Determine the [X, Y] coordinate at the center of the cell enclosing the given text.  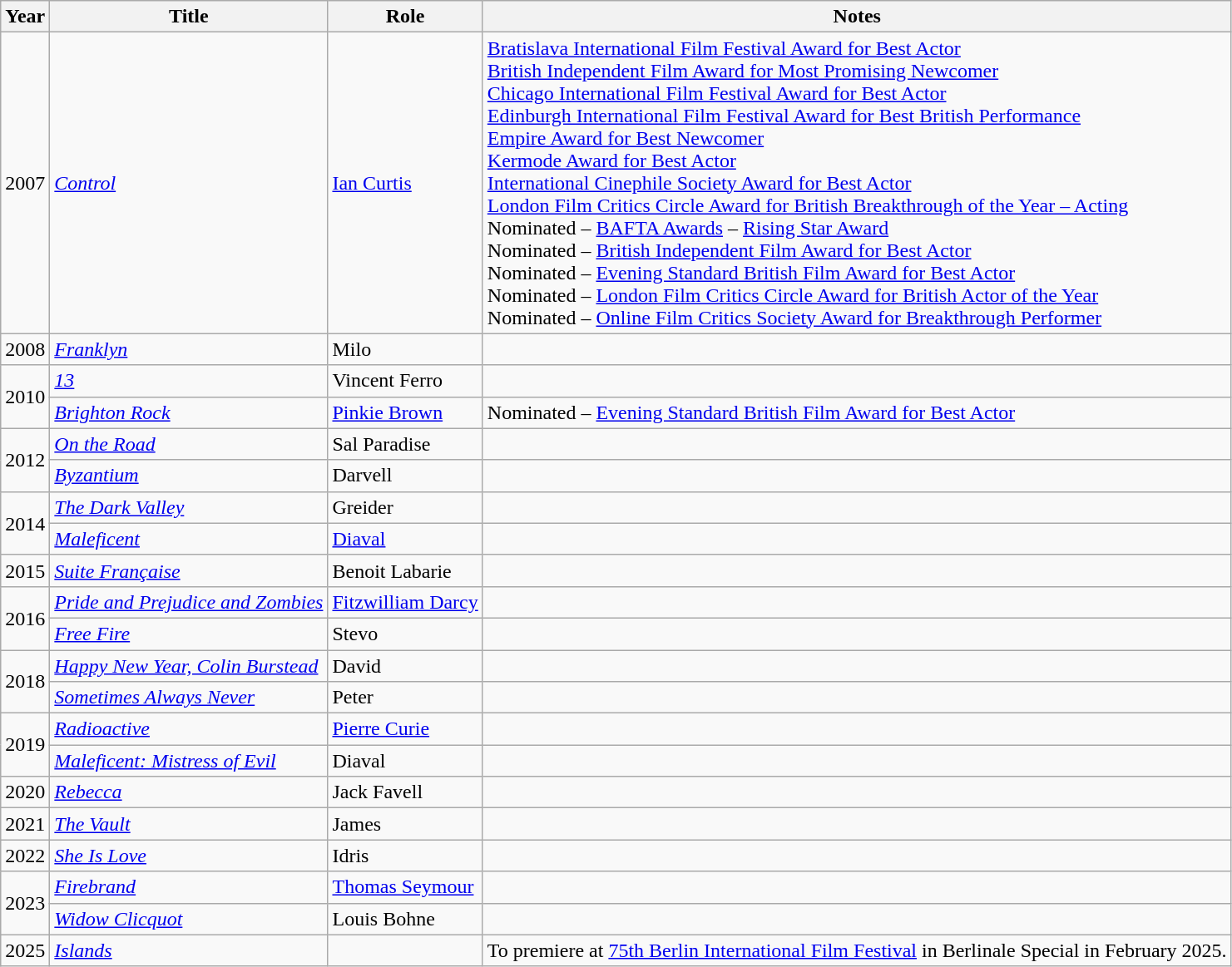
She Is Love [189, 856]
Pinkie Brown [405, 412]
Suite Française [189, 570]
2020 [25, 792]
Benoit Labarie [405, 570]
Role [405, 17]
2022 [25, 856]
Maleficent [189, 539]
Radioactive [189, 729]
Title [189, 17]
Fitzwilliam Darcy [405, 602]
2010 [25, 397]
Sometimes Always Never [189, 698]
Nominated – Evening Standard British Film Award for Best Actor [857, 412]
To premiere at 75th Berlin International Film Festival in Berlinale Special in February 2025. [857, 950]
Darvell [405, 476]
The Dark Valley [189, 507]
Control [189, 183]
Rebecca [189, 792]
Islands [189, 950]
2023 [25, 903]
Stevo [405, 634]
Vincent Ferro [405, 381]
Thomas Seymour [405, 887]
2021 [25, 824]
Year [25, 17]
Free Fire [189, 634]
James [405, 824]
Pride and Prejudice and Zombies [189, 602]
Peter [405, 698]
Jack Favell [405, 792]
2018 [25, 682]
Louis Bohne [405, 919]
Widow Clicquot [189, 919]
2019 [25, 745]
Maleficent: Mistress of Evil [189, 761]
2012 [25, 460]
2025 [25, 950]
Firebrand [189, 887]
2008 [25, 349]
Byzantium [189, 476]
Greider [405, 507]
The Vault [189, 824]
2015 [25, 570]
David [405, 666]
Pierre Curie [405, 729]
2014 [25, 523]
Brighton Rock [189, 412]
Ian Curtis [405, 183]
Franklyn [189, 349]
Notes [857, 17]
Milo [405, 349]
On the Road [189, 444]
13 [189, 381]
Idris [405, 856]
2016 [25, 618]
2007 [25, 183]
Happy New Year, Colin Burstead [189, 666]
Sal Paradise [405, 444]
